Return the [x, y] coordinate for the center point of the cell that contains the specified text.  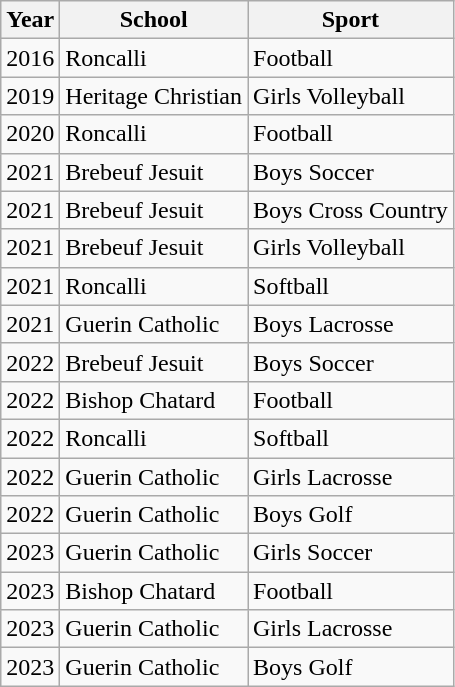
Girls Soccer [351, 553]
2016 [30, 58]
2019 [30, 96]
Boys Lacrosse [351, 324]
Heritage Christian [154, 96]
Sport [351, 20]
School [154, 20]
Boys Cross Country [351, 210]
2020 [30, 134]
Year [30, 20]
